Return (X, Y) of the center of cell containing provided text 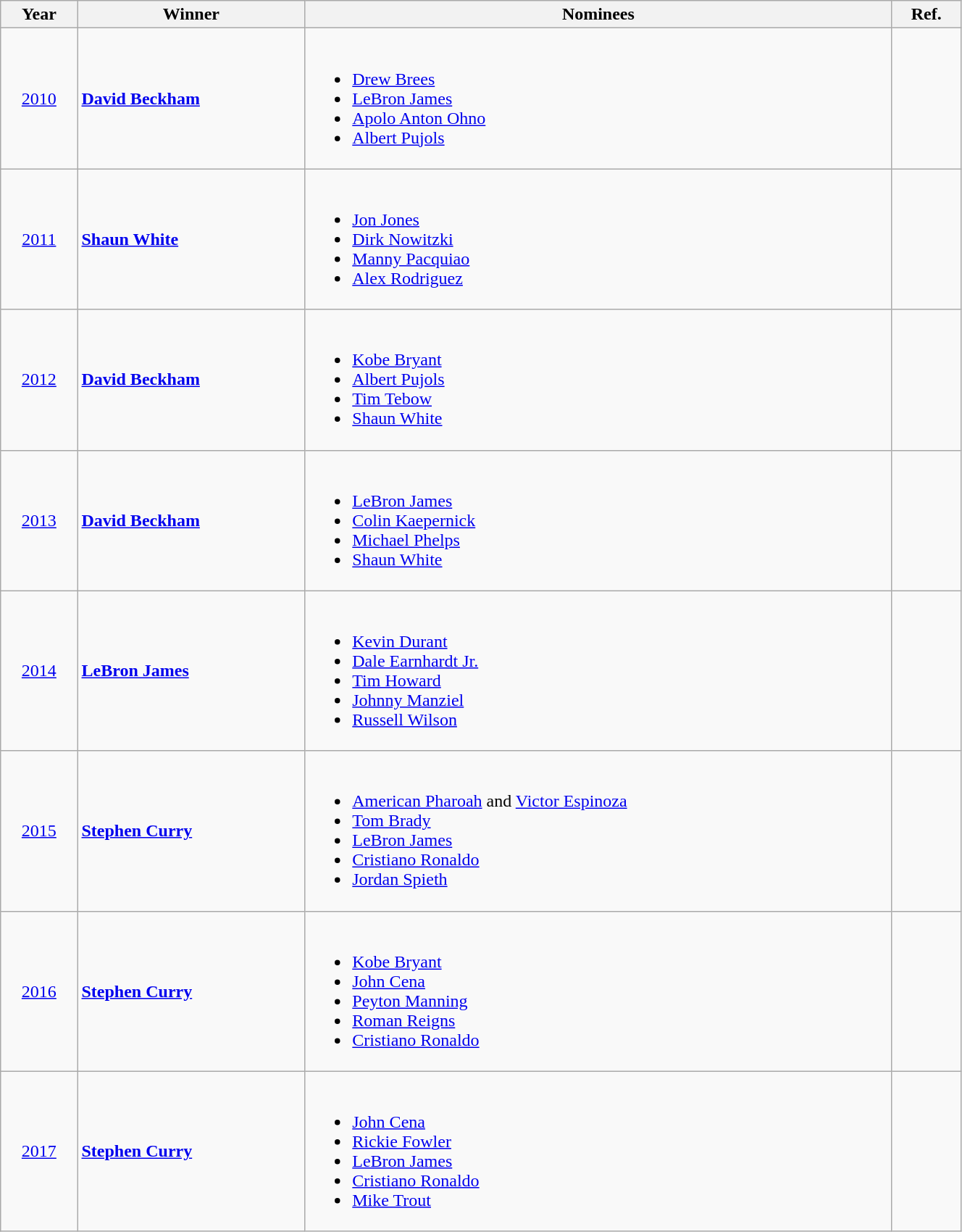
Jon JonesDirk NowitzkiManny PacquiaoAlex Rodriguez (598, 239)
American Pharoah and Victor EspinozaTom BradyLeBron JamesCristiano RonaldoJordan Spieth (598, 831)
LeBron JamesColin KaepernickMichael PhelpsShaun White (598, 520)
LeBron James (191, 671)
Shaun White (191, 239)
2016 (39, 991)
2012 (39, 380)
Winner (191, 14)
2014 (39, 671)
Year (39, 14)
2015 (39, 831)
Drew BreesLeBron JamesApolo Anton OhnoAlbert Pujols (598, 99)
John CenaRickie FowlerLeBron JamesCristiano RonaldoMike Trout (598, 1151)
2011 (39, 239)
2010 (39, 99)
Nominees (598, 14)
Ref. (926, 14)
2013 (39, 520)
Kobe BryantAlbert PujolsTim TebowShaun White (598, 380)
Kobe BryantJohn CenaPeyton ManningRoman ReignsCristiano Ronaldo (598, 991)
2017 (39, 1151)
Kevin DurantDale Earnhardt Jr.Tim HowardJohnny ManzielRussell Wilson (598, 671)
